Scan for the cell matching the given text and deliver its [x, y] coordinate at center. 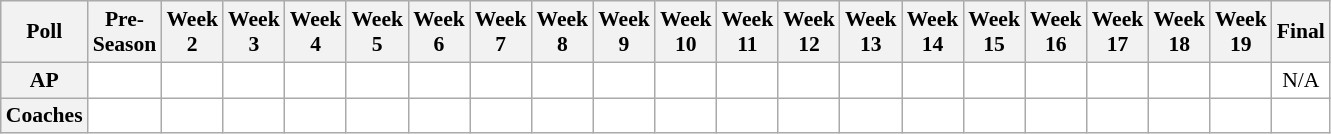
Week14 [933, 32]
Week11 [748, 32]
Week17 [1118, 32]
Week6 [439, 32]
Week3 [254, 32]
Pre-Season [125, 32]
Week18 [1179, 32]
Week13 [871, 32]
Week5 [377, 32]
Week15 [994, 32]
Final [1301, 32]
Week10 [686, 32]
Week7 [501, 32]
Week8 [562, 32]
AP [44, 80]
Week19 [1241, 32]
Coaches [44, 116]
Week2 [192, 32]
Week16 [1056, 32]
Week9 [624, 32]
Poll [44, 32]
Week4 [316, 32]
N/A [1301, 80]
Week12 [809, 32]
